Search for the cell housing the specified text and yield its [X, Y] center coordinate. 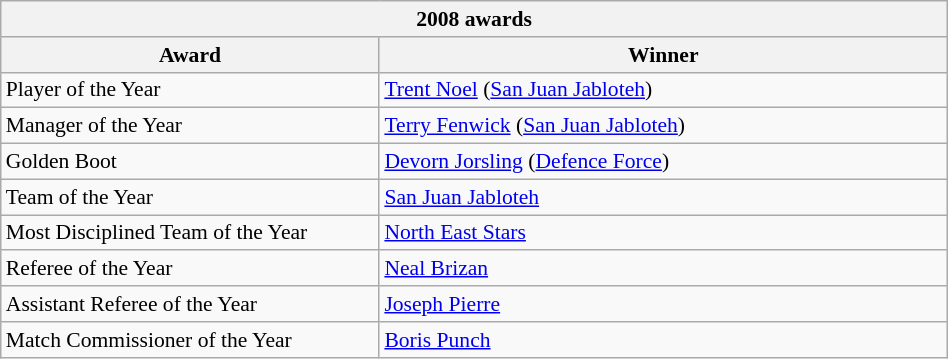
Terry Fenwick (San Juan Jabloteh) [663, 126]
Trent Noel (San Juan Jabloteh) [663, 90]
Assistant Referee of the Year [190, 304]
Neal Brizan [663, 269]
Joseph Pierre [663, 304]
Boris Punch [663, 340]
Referee of the Year [190, 269]
Winner [663, 55]
2008 awards [474, 19]
Golden Boot [190, 162]
Most Disciplined Team of the Year [190, 233]
Match Commissioner of the Year [190, 340]
North East Stars [663, 233]
Devorn Jorsling (Defence Force) [663, 162]
Manager of the Year [190, 126]
San Juan Jabloteh [663, 197]
Player of the Year [190, 90]
Team of the Year [190, 197]
Award [190, 55]
